Find where the given text appears and provide that cell's center as (X, Y) coordinate. 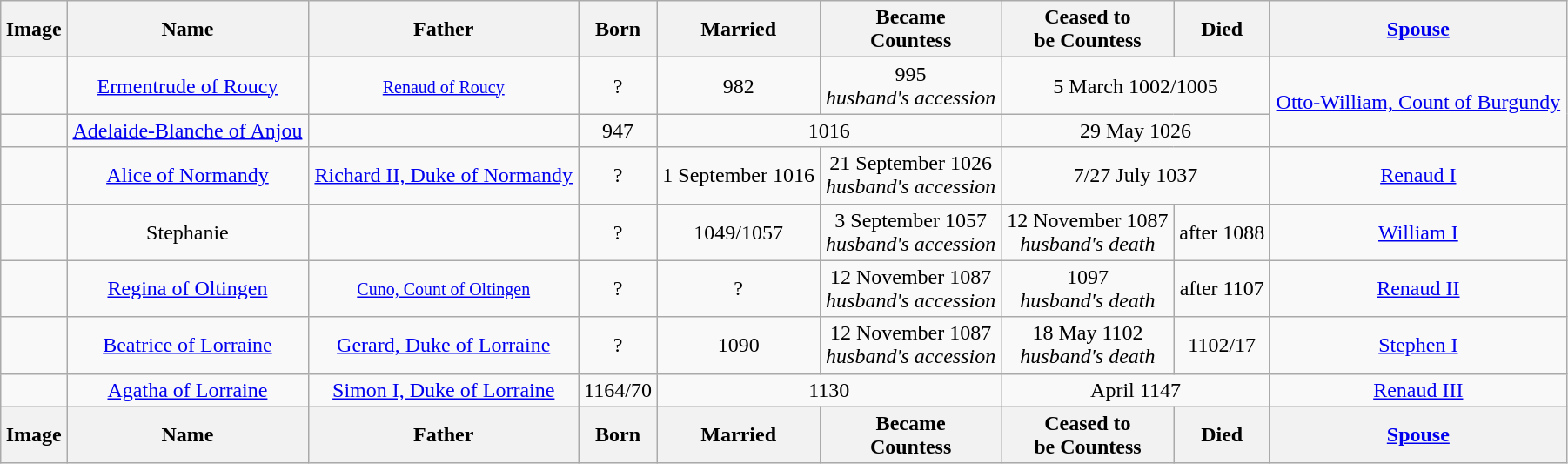
after 1107 (1222, 289)
Stephen I (1418, 345)
Renaud I (1418, 176)
1130 (829, 390)
1090 (739, 345)
Renaud II (1418, 289)
947 (618, 131)
3 September 1057husband's accession (910, 232)
Simon I, Duke of Lorraine (444, 390)
982 (739, 85)
21 September 1026husband's accession (910, 176)
1016 (829, 131)
1 September 1016 (739, 176)
18 May 1102husband's death (1088, 345)
Alice of Normandy (188, 176)
7/27 July 1037 (1136, 176)
1164/70 (618, 390)
5 March 1002/1005 (1136, 85)
Stephanie (188, 232)
after 1088 (1222, 232)
Adelaide-Blanche of Anjou (188, 131)
Cuno, Count of Oltingen (444, 289)
Regina of Oltingen (188, 289)
Renaud of Roucy (444, 85)
April 1147 (1136, 390)
Beatrice of Lorraine (188, 345)
Richard II, Duke of Normandy (444, 176)
Otto-William, Count of Burgundy (1418, 103)
1097husband's death (1088, 289)
Gerard, Duke of Lorraine (444, 345)
Agatha of Lorraine (188, 390)
Ermentrude of Roucy (188, 85)
995husband's accession (910, 85)
29 May 1026 (1136, 131)
12 November 1087husband's death (1088, 232)
Renaud III (1418, 390)
William I (1418, 232)
1049/1057 (739, 232)
1102/17 (1222, 345)
